Locate the cell with the specified text and output its [x, y] center coordinate. 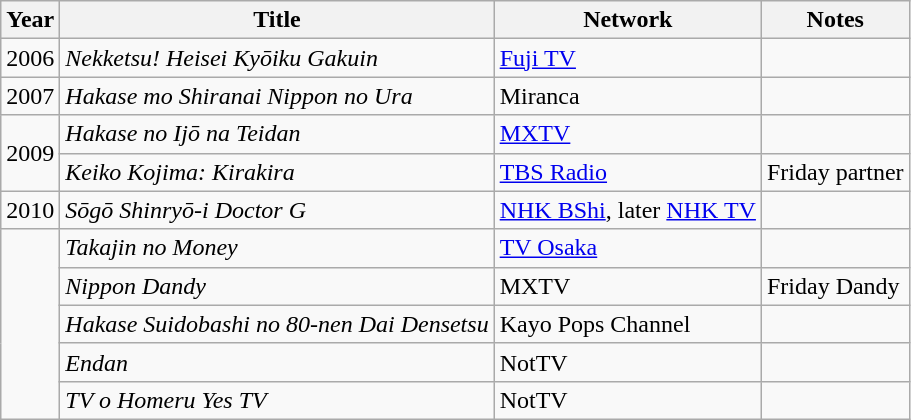
Friday Dandy [835, 286]
Friday partner [835, 172]
Title [277, 20]
TV o Homeru Yes TV [277, 400]
Notes [835, 20]
Nippon Dandy [277, 286]
Endan [277, 362]
2006 [30, 58]
Miranca [628, 96]
NHK BShi, later NHK TV [628, 210]
Hakase no Ijō na Teidan [277, 134]
2009 [30, 153]
Keiko Kojima: Kirakira [277, 172]
Fuji TV [628, 58]
Hakase Suidobashi no 80-nen Dai Densetsu [277, 324]
TV Osaka [628, 248]
2007 [30, 96]
Hakase mo Shiranai Nippon no Ura [277, 96]
Takajin no Money [277, 248]
Year [30, 20]
Network [628, 20]
Sōgō Shinryō-i Doctor G [277, 210]
TBS Radio [628, 172]
Nekketsu! Heisei Kyōiku Gakuin [277, 58]
Kayo Pops Channel [628, 324]
2010 [30, 210]
